Provide the [x, y] coordinate of the cell's center where the given text is located.  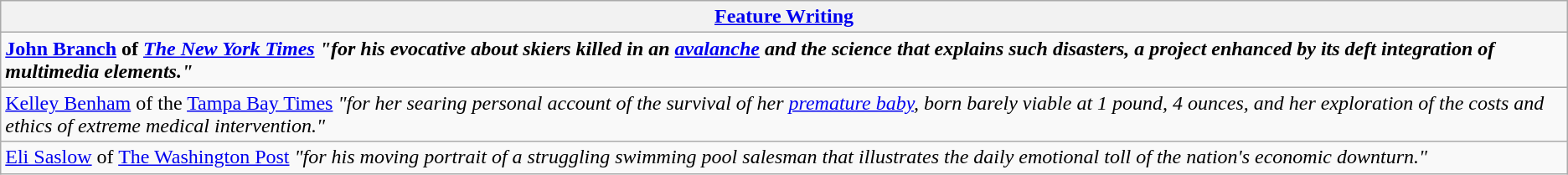
Feature Writing [784, 17]
